From the cell containing the given text, extract its center point as [X, Y] coordinate. 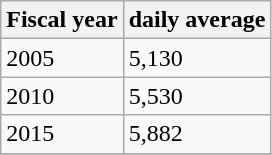
2010 [62, 96]
5,530 [197, 96]
5,130 [197, 58]
5,882 [197, 134]
2005 [62, 58]
Fiscal year [62, 20]
daily average [197, 20]
2015 [62, 134]
